Output the [x, y] coordinate of the center of the cell containing the given text.  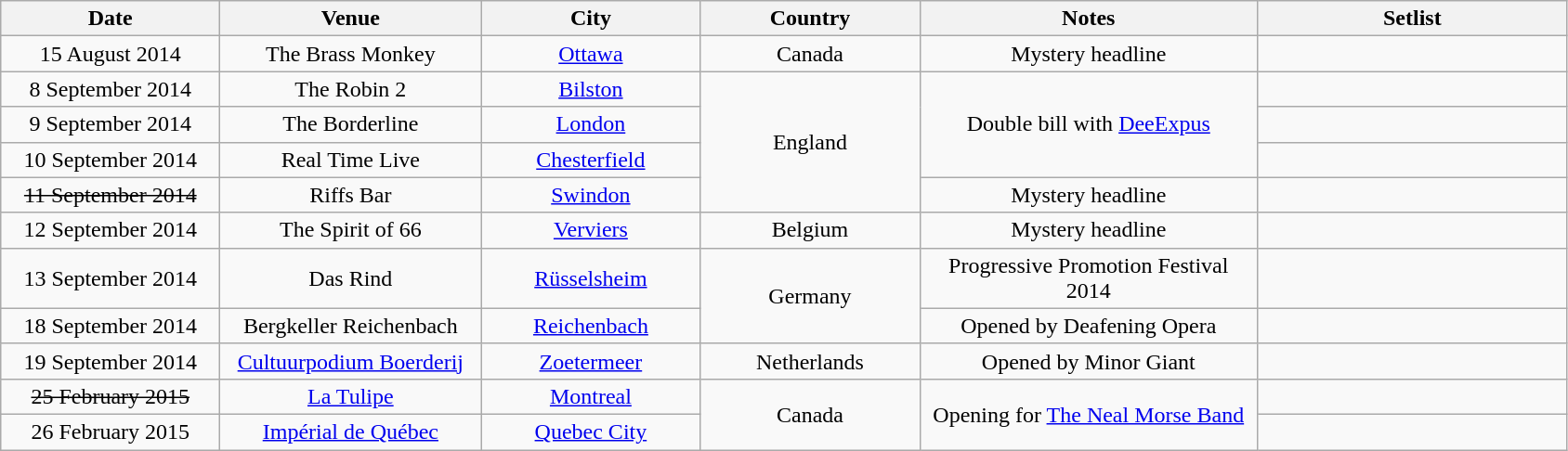
Quebec City [591, 432]
Verviers [591, 230]
Venue [351, 19]
Chesterfield [591, 160]
Country [810, 19]
Riffs Bar [351, 195]
18 September 2014 [111, 326]
Das Rind [351, 278]
Impérial de Québec [351, 432]
9 September 2014 [111, 124]
12 September 2014 [111, 230]
Zoetermeer [591, 361]
10 September 2014 [111, 160]
26 February 2015 [111, 432]
Reichenbach [591, 326]
Netherlands [810, 361]
Opened by Minor Giant [1089, 361]
The Spirit of 66 [351, 230]
Progressive Promotion Festival 2014 [1089, 278]
11 September 2014 [111, 195]
Opening for The Neal Morse Band [1089, 414]
Date [111, 19]
Double bill with DeeExpus [1089, 124]
15 August 2014 [111, 54]
Swindon [591, 195]
La Tulipe [351, 396]
Bergkeller Reichenbach [351, 326]
Notes [1089, 19]
The Borderline [351, 124]
Real Time Live [351, 160]
25 February 2015 [111, 396]
Opened by Deafening Opera [1089, 326]
London [591, 124]
Montreal [591, 396]
Belgium [810, 230]
19 September 2014 [111, 361]
Germany [810, 295]
Setlist [1413, 19]
Cultuurpodium Boerderij [351, 361]
Rüsselsheim [591, 278]
The Robin 2 [351, 89]
Ottawa [591, 54]
Bilston [591, 89]
The Brass Monkey [351, 54]
13 September 2014 [111, 278]
City [591, 19]
8 September 2014 [111, 89]
England [810, 142]
